From the cell containing the given text, extract its center point as (x, y) coordinate. 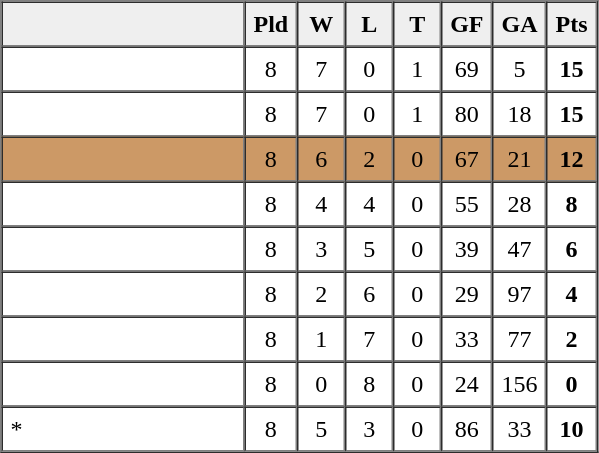
24 (466, 384)
GA (520, 24)
28 (520, 204)
18 (520, 114)
Pld (270, 24)
55 (466, 204)
86 (466, 428)
29 (466, 294)
T (417, 24)
Pts (572, 24)
* (124, 428)
10 (572, 428)
L (369, 24)
97 (520, 294)
21 (520, 158)
39 (466, 248)
80 (466, 114)
77 (520, 338)
67 (466, 158)
GF (466, 24)
69 (466, 68)
12 (572, 158)
156 (520, 384)
W (321, 24)
47 (520, 248)
